Capture the cell that displays the provided text and extract its [x, y] central coordinate. 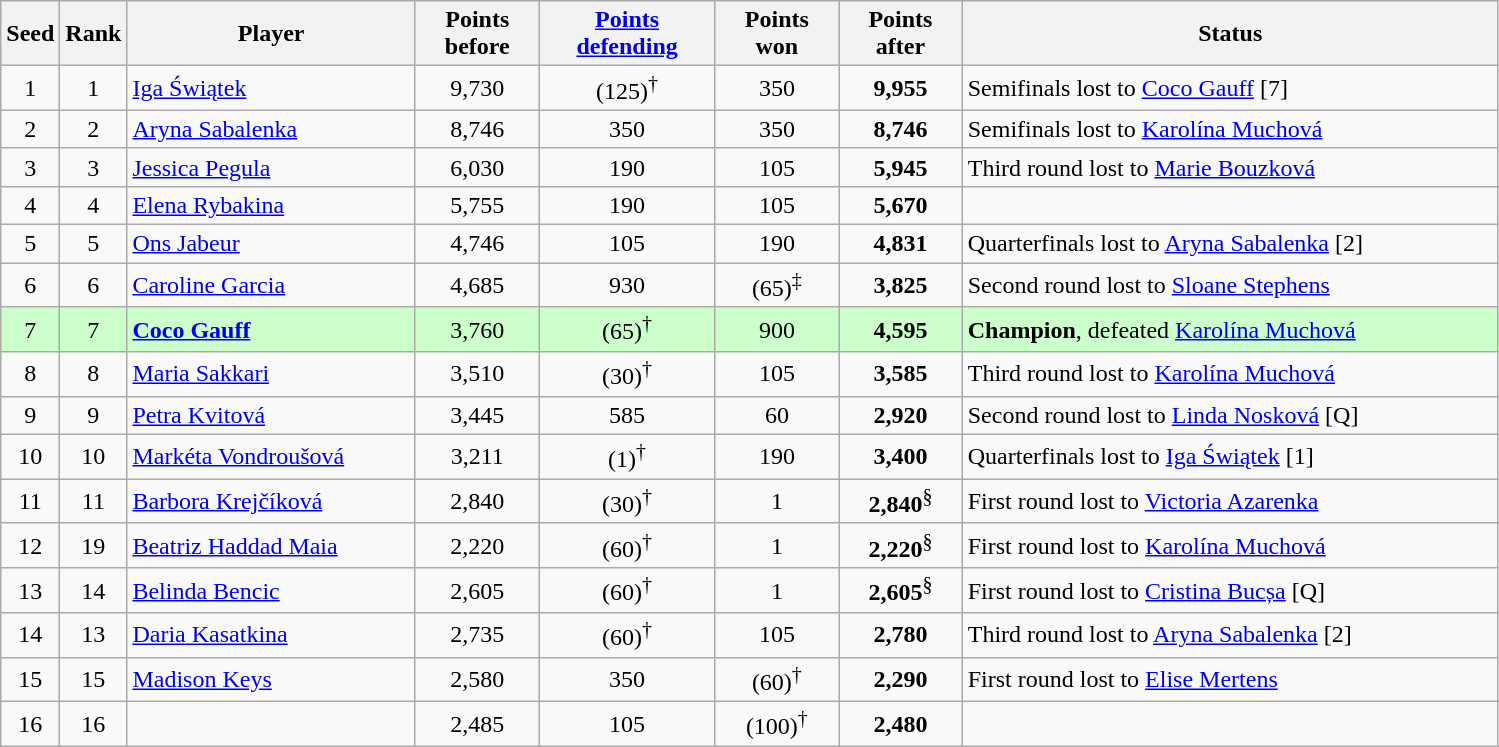
Belinda Bencic [272, 590]
2,220 [477, 546]
2,580 [477, 680]
930 [627, 286]
Points defending [627, 34]
3,585 [901, 374]
(65)† [627, 330]
19 [94, 546]
Points won [777, 34]
Caroline Garcia [272, 286]
Quarterfinals lost to Iga Świątek [1] [1230, 456]
Barbora Krejčíková [272, 502]
4,595 [901, 330]
Third round lost to Aryna Sabalenka [2] [1230, 636]
3,445 [477, 415]
Jessica Pegula [272, 167]
Elena Rybakina [272, 205]
Second round lost to Linda Nosková [Q] [1230, 415]
2,920 [901, 415]
2,840 [477, 502]
4,746 [477, 244]
6,030 [477, 167]
Status [1230, 34]
585 [627, 415]
Seed [30, 34]
60 [777, 415]
First round lost to Victoria Azarenka [1230, 502]
9,955 [901, 88]
Madison Keys [272, 680]
First round lost to Elise Mertens [1230, 680]
3,825 [901, 286]
Player [272, 34]
3,400 [901, 456]
2,605§ [901, 590]
Third round lost to Marie Bouzková [1230, 167]
Semifinals lost to Coco Gauff [7] [1230, 88]
(125)† [627, 88]
2,290 [901, 680]
Ons Jabeur [272, 244]
2,840§ [901, 502]
Aryna Sabalenka [272, 129]
Quarterfinals lost to Aryna Sabalenka [2] [1230, 244]
2,485 [477, 724]
Iga Świątek [272, 88]
Second round lost to Sloane Stephens [1230, 286]
Markéta Vondroušová [272, 456]
Points before [477, 34]
2,220§ [901, 546]
2,735 [477, 636]
3,510 [477, 374]
2,780 [901, 636]
Daria Kasatkina [272, 636]
5,670 [901, 205]
Champion, defeated Karolína Muchová [1230, 330]
5,755 [477, 205]
(100)† [777, 724]
Points after [901, 34]
4,831 [901, 244]
First round lost to Karolína Muchová [1230, 546]
3,211 [477, 456]
4,685 [477, 286]
900 [777, 330]
Third round lost to Karolína Muchová [1230, 374]
Semifinals lost to Karolína Muchová [1230, 129]
3,760 [477, 330]
Maria Sakkari [272, 374]
2,605 [477, 590]
2,480 [901, 724]
Rank [94, 34]
(1)† [627, 456]
Beatriz Haddad Maia [272, 546]
(65)‡ [777, 286]
Petra Kvitová [272, 415]
5,945 [901, 167]
Coco Gauff [272, 330]
First round lost to Cristina Bucșa [Q] [1230, 590]
9,730 [477, 88]
12 [30, 546]
